Scan for the cell matching the given text and deliver its (X, Y) coordinate at center. 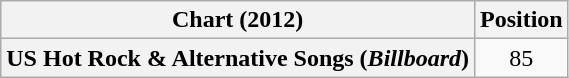
US Hot Rock & Alternative Songs (Billboard) (238, 58)
Chart (2012) (238, 20)
85 (521, 58)
Position (521, 20)
